Extract the [X, Y] coordinate from the center of the cell holding the provided text.  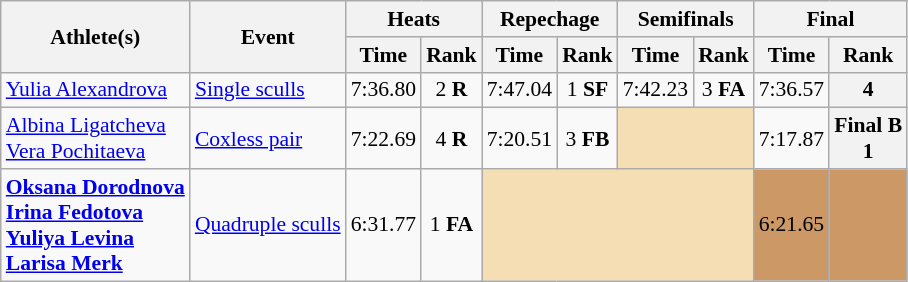
7:42.23 [656, 90]
2 R [452, 90]
Single sculls [268, 90]
Heats [414, 19]
4 [868, 90]
Final [830, 19]
7:20.51 [520, 138]
Oksana DorodnovaIrina FedotovaYuliya LevinaLarisa Merk [96, 225]
Repechage [550, 19]
7:17.87 [792, 138]
7:36.57 [792, 90]
Albina LigatchevaVera Pochitaeva [96, 138]
Quadruple sculls [268, 225]
1 SF [588, 90]
Event [268, 36]
Yulia Alexandrova [96, 90]
3 FA [724, 90]
Final B1 [868, 138]
7:22.69 [384, 138]
6:21.65 [792, 225]
3 FB [588, 138]
Athlete(s) [96, 36]
6:31.77 [384, 225]
7:47.04 [520, 90]
7:36.80 [384, 90]
Semifinals [686, 19]
1 FA [452, 225]
Coxless pair [268, 138]
4 R [452, 138]
